For the text-containing cell, return its midpoint in [X, Y] coordinate format. 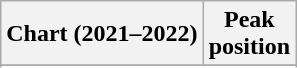
Chart (2021–2022) [102, 34]
Peakposition [249, 34]
